Find where the given text appears and provide that cell's center as (X, Y) coordinate. 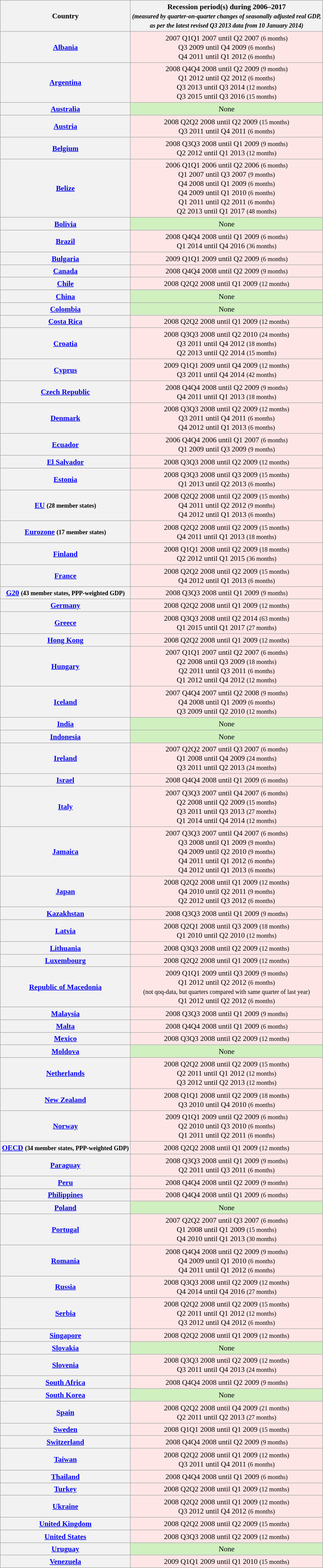
New Zealand (65, 1099)
2008 Q2Q2 2008 until Q1 2009 (12 months)Q3 2012 until Q4 2012 (6 months) (226, 1506)
2009 Q1Q1 2009 until Q2 2009 (6 months) (226, 258)
OECD (34 member states, PPP-weighted GDP) (65, 1148)
China (65, 296)
Jamaica (65, 851)
Greece (65, 623)
Luxembourg (65, 960)
Brazil (65, 241)
2008 Q3Q3 2008 until Q2 2010 (24 months)Q3 2011 until Q4 2012 (18 months)Q2 2013 until Q2 2014 (15 months) (226, 343)
South Korea (65, 1395)
Cyprus (65, 370)
Serbia (65, 1314)
2008 Q2Q2 2008 until Q2 2009 (15 months)Q2 2011 until Q1 2012 (12 months)Q3 2012 until Q2 2013 (12 months) (226, 1073)
2008 Q2Q2 2008 until Q2 2009 (15 months)Q2 2011 until Q1 2012 (12 months)Q3 2012 until Q4 2012 (6 months) (226, 1314)
2008 Q2Q2 2008 until Q2 2009 (15 months)Q4 2011 until Q1 2013 (18 months) (226, 532)
Germany (65, 605)
Romania (65, 1261)
Sweden (65, 1429)
Chile (65, 284)
2008 Q2Q2 2008 until Q4 2009 (21 months)Q2 2011 until Q2 2013 (27 months) (226, 1412)
Uruguay (65, 1549)
Italy (65, 807)
Portugal (65, 1229)
2008 Q1Q1 2008 until Q1 2009 (15 months) (226, 1429)
2007 Q2Q2 2007 until Q3 2007 (6 months)Q1 2008 until Q4 2009 (24 months)Q3 2011 until Q2 2013 (24 months) (226, 758)
United States (65, 1536)
Turkey (65, 1489)
2008 Q4Q4 2008 until Q2 2009 (9 months)Q4 2011 until Q1 2013 (18 months) (226, 392)
2009 Q1Q1 2009 until Q4 2009 (12 months)Q3 2011 until Q4 2014 (42 months) (226, 370)
2008 Q2Q2 2008 until Q1 2009 (12 months)Q3 2011 until Q4 2011 (6 months) (226, 1459)
2008 Q1Q1 2008 until Q2 2009 (18 months)Q2 2012 until Q1 2015 (36 months) (226, 554)
2007 Q2Q2 2007 until Q3 2007 (6 months)Q1 2008 until Q1 2009 (15 months)Q4 2010 until Q1 2013 (30 months) (226, 1229)
Venezuela (65, 1562)
France (65, 575)
Hungary (65, 666)
Eurozone (17 member states) (65, 532)
United Kingdom (65, 1523)
2008 Q3Q3 2008 until Q1 2009 (9 months)Q2 2012 until Q1 2013 (12 months) (226, 148)
Australia (65, 109)
Japan (65, 891)
Norway (65, 1126)
Slovenia (65, 1365)
Lithuania (65, 948)
Moldova (65, 1051)
Bulgaria (65, 258)
2008 Q2Q2 2008 until Q2 2009 (15 months)Q3 2011 until Q4 2011 (6 months) (226, 126)
Denmark (65, 418)
2008 Q3Q3 2008 until Q2 2009 (12 months)Q3 2011 until Q4 2011 (6 months)Q4 2012 until Q1 2013 (6 months) (226, 418)
2008 Q2Q2 2008 until Q2 2009 (15 months) (226, 1523)
Spain (65, 1412)
Ecuador (65, 445)
G20 (43 member states, PPP-weighted GDP) (65, 592)
Slovakia (65, 1348)
South Africa (65, 1382)
2008 Q2Q2 2008 until Q1 2009 (12 months)Q4 2010 until Q2 2011 (9 months)Q2 2012 until Q3 2012 (6 months) (226, 891)
Belgium (65, 148)
Costa Rica (65, 321)
Albania (65, 47)
Philippines (65, 1195)
Malta (65, 1026)
Switzerland (65, 1442)
Bolivia (65, 224)
Taiwan (65, 1459)
Russia (65, 1287)
2008 Q3Q3 2008 until Q1 2009 (9 months)Q2 2011 until Q3 2011 (6 months) (226, 1165)
Ukraine (65, 1506)
Republic of Macedonia (65, 987)
2008 Q4Q4 2008 until Q2 2009 (9 months)Q4 2009 until Q1 2010 (6 months)Q4 2011 until Q1 2012 (6 months) (226, 1261)
2007 Q1Q1 2007 until Q2 2007 (6 months)Q3 2009 until Q4 2009 (6 months)Q4 2011 until Q1 2012 (6 months) (226, 47)
2007 Q1Q1 2007 until Q2 2007 (6 months)Q2 2008 until Q3 2009 (18 months)Q2 2011 until Q3 2011 (6 months)Q1 2012 until Q4 2012 (12 months) (226, 666)
Czech Republic (65, 392)
2008 Q4Q4 2008 until Q1 2009 (6 months)Q1 2014 until Q4 2016 (36 months) (226, 241)
2007 Q3Q3 2007 until Q4 2007 (6 months)Q2 2008 until Q2 2009 (15 months)Q3 2011 until Q3 2013 (27 months)Q1 2014 until Q4 2014 (12 months) (226, 807)
Belize (65, 188)
Croatia (65, 343)
Mexico (65, 1039)
Estonia (65, 479)
Finland (65, 554)
2009 Q1Q1 2009 until Q1 2010 (15 months) (226, 1562)
2008 Q2Q2 2008 until Q2 2009 (15 months)Q4 2011 until Q2 2012 (9 months)Q4 2012 until Q1 2013 (6 months) (226, 505)
Argentina (65, 82)
Poland (65, 1207)
Paraguay (65, 1165)
2006 Q4Q4 2006 until Q1 2007 (6 months)Q1 2009 until Q3 2009 (9 months) (226, 445)
2008 Q1Q1 2008 until Q2 2009 (18 months)Q3 2010 until Q4 2010 (6 months) (226, 1099)
Peru (65, 1182)
Country (65, 16)
2008 Q3Q3 2008 until Q2 2014 (63 months)Q1 2015 until Q1 2017 (27 months) (226, 623)
Singapore (65, 1335)
2008 Q3Q3 2008 until Q2 2009 (12 months)Q3 2011 until Q4 2013 (24 months) (226, 1365)
Iceland (65, 702)
2008 Q3Q3 2008 until Q2 2009 (12 months)Q4 2014 until Q4 2016 (27 months) (226, 1287)
2008 Q3Q3 2008 until Q3 2009 (15 months)Q1 2013 until Q2 2013 (6 months) (226, 479)
Indonesia (65, 736)
Kazakhstan (65, 913)
EU (28 member states) (65, 505)
Hong Kong (65, 640)
2008 Q2Q1 2008 until Q3 2009 (18 months)Q1 2010 until Q2 2010 (12 months) (226, 931)
Ireland (65, 758)
2008 Q4Q4 2008 until Q2 2009 (9 months)Q1 2012 until Q2 2012 (6 months)Q3 2013 until Q3 2014 (12 months) Q3 2015 until Q3 2016 (15 months) (226, 82)
2007 Q4Q4 2007 until Q2 2008 (9 months)Q4 2008 until Q1 2009 (6 months)Q3 2009 until Q2 2010 (12 months) (226, 702)
El Salvador (65, 462)
2008 Q2Q2 2008 until Q2 2009 (15 months)Q4 2012 until Q1 2013 (6 months) (226, 575)
India (65, 724)
Malaysia (65, 1013)
2009 Q1Q1 2009 until Q2 2009 (6 months)Q2 2010 until Q3 2010 (6 months)Q1 2011 until Q2 2011 (6 months) (226, 1126)
Netherlands (65, 1073)
Latvia (65, 931)
Canada (65, 271)
Colombia (65, 309)
Thailand (65, 1476)
Israel (65, 780)
Austria (65, 126)
